From the cell containing the given text, extract its center point as [X, Y] coordinate. 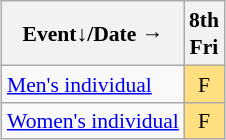
Men's individual [93, 84]
Women's individual [93, 120]
Event↓/Date → [93, 33]
8thFri [204, 33]
